Return the [x, y] coordinate for the center point of the cell that contains the specified text.  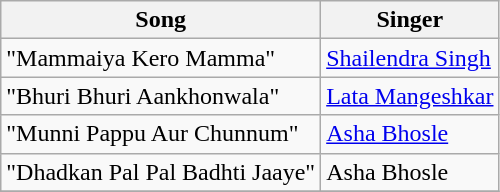
Singer [410, 20]
Shailendra Singh [410, 58]
Song [161, 20]
Lata Mangeshkar [410, 96]
"Bhuri Bhuri Aankhonwala" [161, 96]
"Mammaiya Kero Mamma" [161, 58]
"Munni Pappu Aur Chunnum" [161, 134]
"Dhadkan Pal Pal Badhti Jaaye" [161, 172]
